Determine the (x, y) coordinate at the center of the cell enclosing the given text.  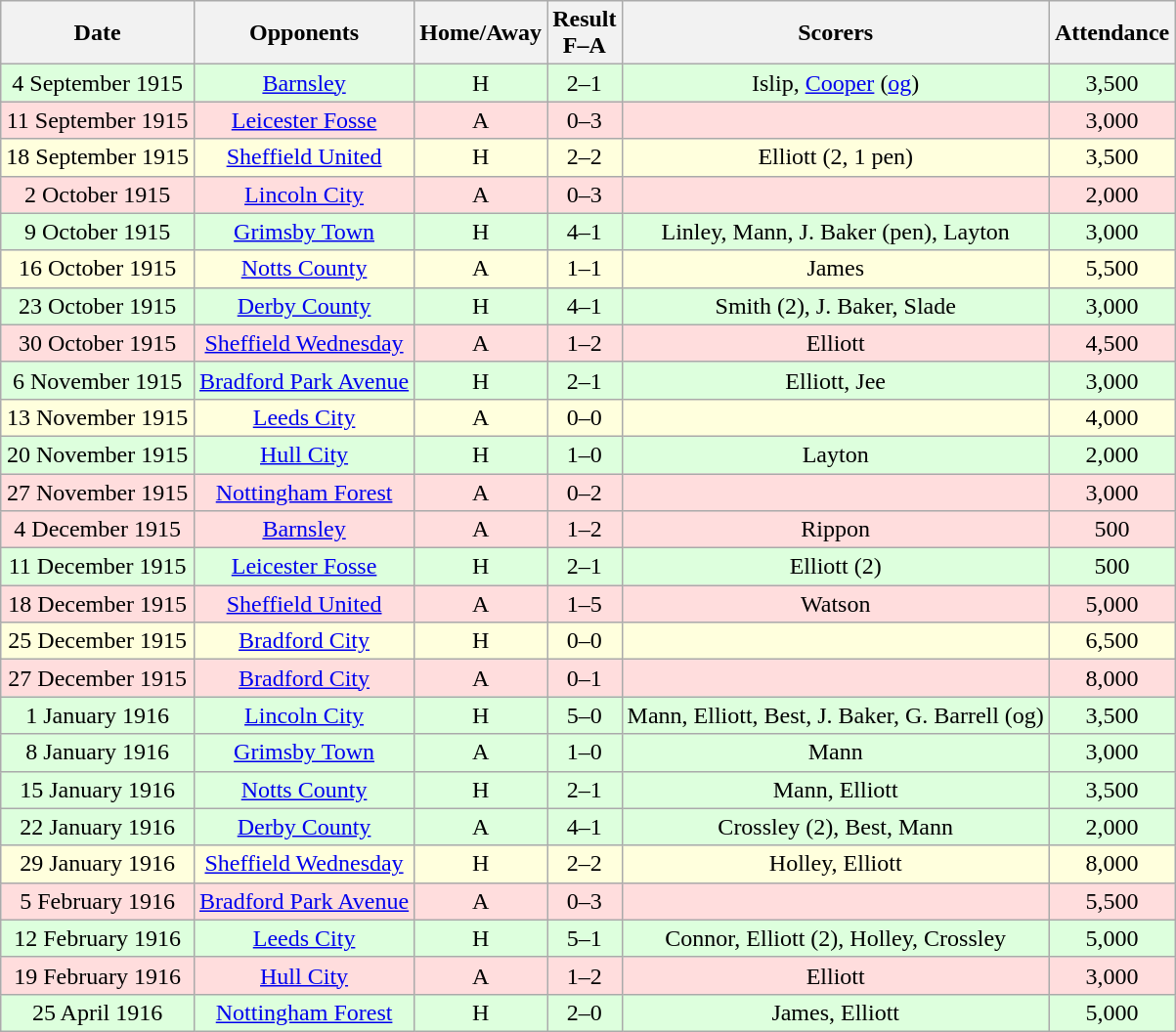
19 February 1916 (98, 975)
11 December 1915 (98, 567)
25 April 1916 (98, 1012)
6 November 1915 (98, 380)
Linley, Mann, J. Baker (pen), Layton (835, 232)
4,000 (1111, 417)
Rippon (835, 530)
Elliott, Jee (835, 380)
2 October 1915 (98, 194)
ResultF–A (585, 33)
1–5 (585, 604)
18 September 1915 (98, 157)
30 October 1915 (98, 343)
Opponents (303, 33)
Crossley (2), Best, Mann (835, 827)
Holley, Elliott (835, 864)
0–2 (585, 492)
Home/Away (481, 33)
20 November 1915 (98, 454)
Layton (835, 454)
6,500 (1111, 641)
Mann, Elliott, Best, J. Baker, G. Barrell (og) (835, 715)
22 January 1916 (98, 827)
4 September 1915 (98, 83)
James (835, 269)
4,500 (1111, 343)
27 December 1915 (98, 678)
Elliott (2) (835, 567)
23 October 1915 (98, 306)
Scorers (835, 33)
9 October 1915 (98, 232)
Attendance (1111, 33)
1–1 (585, 269)
18 December 1915 (98, 604)
5 February 1916 (98, 901)
Mann (835, 752)
16 October 1915 (98, 269)
29 January 1916 (98, 864)
4 December 1915 (98, 530)
1 January 1916 (98, 715)
12 February 1916 (98, 938)
11 September 1915 (98, 120)
Date (98, 33)
13 November 1915 (98, 417)
25 December 1915 (98, 641)
15 January 1916 (98, 790)
Watson (835, 604)
27 November 1915 (98, 492)
Islip, Cooper (og) (835, 83)
Mann, Elliott (835, 790)
Smith (2), J. Baker, Slade (835, 306)
0–1 (585, 678)
8 January 1916 (98, 752)
5–0 (585, 715)
2–0 (585, 1012)
James, Elliott (835, 1012)
5–1 (585, 938)
Connor, Elliott (2), Holley, Crossley (835, 938)
Elliott (2, 1 pen) (835, 157)
